Identify which cell holds the provided text, then report its (x, y) central coordinate. 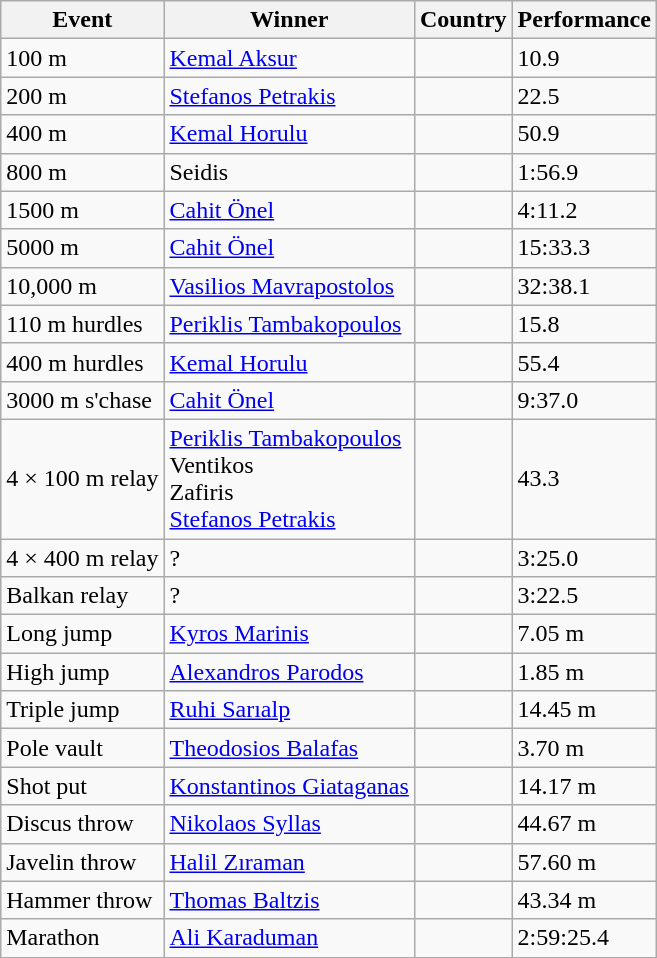
14.45 m (584, 710)
Hammer throw (82, 900)
Long jump (82, 634)
3.70 m (584, 748)
Vasilios Mavrapostolos (289, 286)
3:22.5 (584, 596)
2:59:25.4 (584, 938)
100 m (82, 58)
Kemal Aksur (289, 58)
57.60 m (584, 862)
Periklis Tambakopoulos (289, 324)
Periklis TambakopoulosVentikosZafirisStefanos Petrakis (289, 478)
Winner (289, 20)
32:38.1 (584, 286)
3:25.0 (584, 557)
Theodosios Balafas (289, 748)
43.3 (584, 478)
44.67 m (584, 824)
22.5 (584, 96)
Kyros Marinis (289, 634)
800 m (82, 172)
Shot put (82, 786)
9:37.0 (584, 400)
Halil Zıraman (289, 862)
Event (82, 20)
15:33.3 (584, 248)
Country (463, 20)
50.9 (584, 134)
Triple jump (82, 710)
3000 m s'chase (82, 400)
Discus throw (82, 824)
400 m hurdles (82, 362)
Nikolaos Syllas (289, 824)
Marathon (82, 938)
14.17 m (584, 786)
1:56.9 (584, 172)
Pole vault (82, 748)
Javelin throw (82, 862)
Balkan relay (82, 596)
110 m hurdles (82, 324)
43.34 m (584, 900)
Performance (584, 20)
7.05 m (584, 634)
Seidis (289, 172)
10,000 m (82, 286)
Ali Karaduman (289, 938)
5000 m (82, 248)
1.85 m (584, 672)
4 × 100 m relay (82, 478)
Ruhi Sarıalp (289, 710)
Stefanos Petrakis (289, 96)
4 × 400 m relay (82, 557)
55.4 (584, 362)
1500 m (82, 210)
400 m (82, 134)
15.8 (584, 324)
200 m (82, 96)
Thomas Baltzis (289, 900)
Alexandros Parodos (289, 672)
High jump (82, 672)
Konstantinos Giataganas (289, 786)
4:11.2 (584, 210)
10.9 (584, 58)
